Detect which cell encompasses the target text, then output its [x, y] center coordinate. 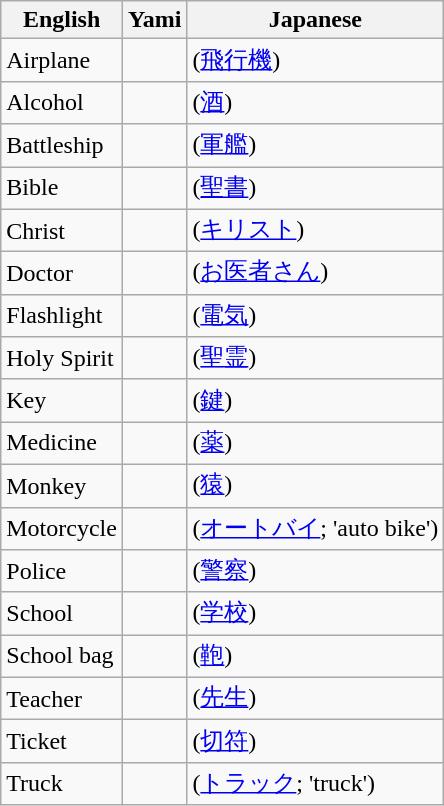
(軍艦) [316, 146]
(酒) [316, 102]
School bag [62, 656]
Doctor [62, 274]
(聖霊) [316, 358]
(猿) [316, 486]
(トラック; 'truck') [316, 784]
Battleship [62, 146]
(先生) [316, 698]
(学校) [316, 614]
Yami [154, 20]
(お医者さん) [316, 274]
Teacher [62, 698]
(薬) [316, 444]
Motorcycle [62, 528]
(警察) [316, 572]
(オートバイ; 'auto bike') [316, 528]
(鞄) [316, 656]
English [62, 20]
(切符) [316, 742]
School [62, 614]
Key [62, 400]
Bible [62, 188]
Christ [62, 230]
Alcohol [62, 102]
(電気) [316, 316]
Flashlight [62, 316]
(聖書) [316, 188]
(鍵) [316, 400]
Police [62, 572]
(飛行機) [316, 60]
Medicine [62, 444]
Japanese [316, 20]
Ticket [62, 742]
Monkey [62, 486]
Truck [62, 784]
(キリスト) [316, 230]
Airplane [62, 60]
Holy Spirit [62, 358]
